Provide the (x, y) coordinate of the cell's center where the given text is located.  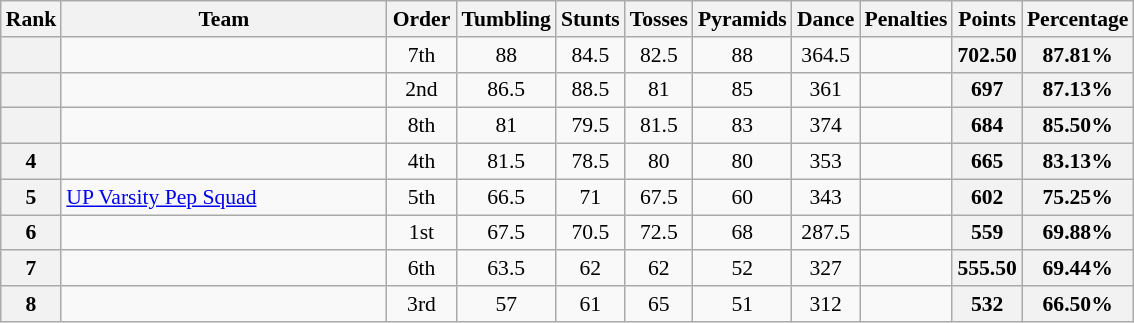
63.5 (506, 269)
88.5 (590, 90)
68 (742, 233)
83.13% (1078, 162)
Dance (826, 19)
532 (986, 304)
5th (421, 197)
8 (32, 304)
8th (421, 126)
Pyramids (742, 19)
86.5 (506, 90)
5 (32, 197)
6 (32, 233)
52 (742, 269)
87.13% (1078, 90)
697 (986, 90)
602 (986, 197)
2nd (421, 90)
78.5 (590, 162)
60 (742, 197)
Stunts (590, 19)
702.50 (986, 55)
70.5 (590, 233)
Tosses (659, 19)
Tumbling (506, 19)
Rank (32, 19)
83 (742, 126)
3rd (421, 304)
361 (826, 90)
69.44% (1078, 269)
Points (986, 19)
7 (32, 269)
75.25% (1078, 197)
327 (826, 269)
1st (421, 233)
4 (32, 162)
559 (986, 233)
364.5 (826, 55)
Penalties (906, 19)
61 (590, 304)
85.50% (1078, 126)
684 (986, 126)
287.5 (826, 233)
6th (421, 269)
7th (421, 55)
66.5 (506, 197)
69.88% (1078, 233)
82.5 (659, 55)
87.81% (1078, 55)
Percentage (1078, 19)
555.50 (986, 269)
353 (826, 162)
66.50% (1078, 304)
665 (986, 162)
374 (826, 126)
4th (421, 162)
Team (224, 19)
85 (742, 90)
71 (590, 197)
343 (826, 197)
UP Varsity Pep Squad (224, 197)
51 (742, 304)
57 (506, 304)
79.5 (590, 126)
312 (826, 304)
72.5 (659, 233)
84.5 (590, 55)
Order (421, 19)
65 (659, 304)
